Identify which cell holds the provided text, then report its (x, y) central coordinate. 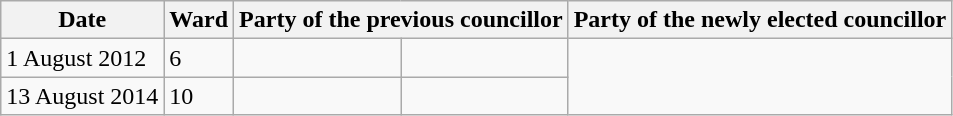
Ward (199, 20)
1 August 2012 (82, 58)
10 (199, 96)
Date (82, 20)
6 (199, 58)
Party of the previous councillor (402, 20)
13 August 2014 (82, 96)
Party of the newly elected councillor (760, 20)
